Locate the cell with the specified text and output its [x, y] center coordinate. 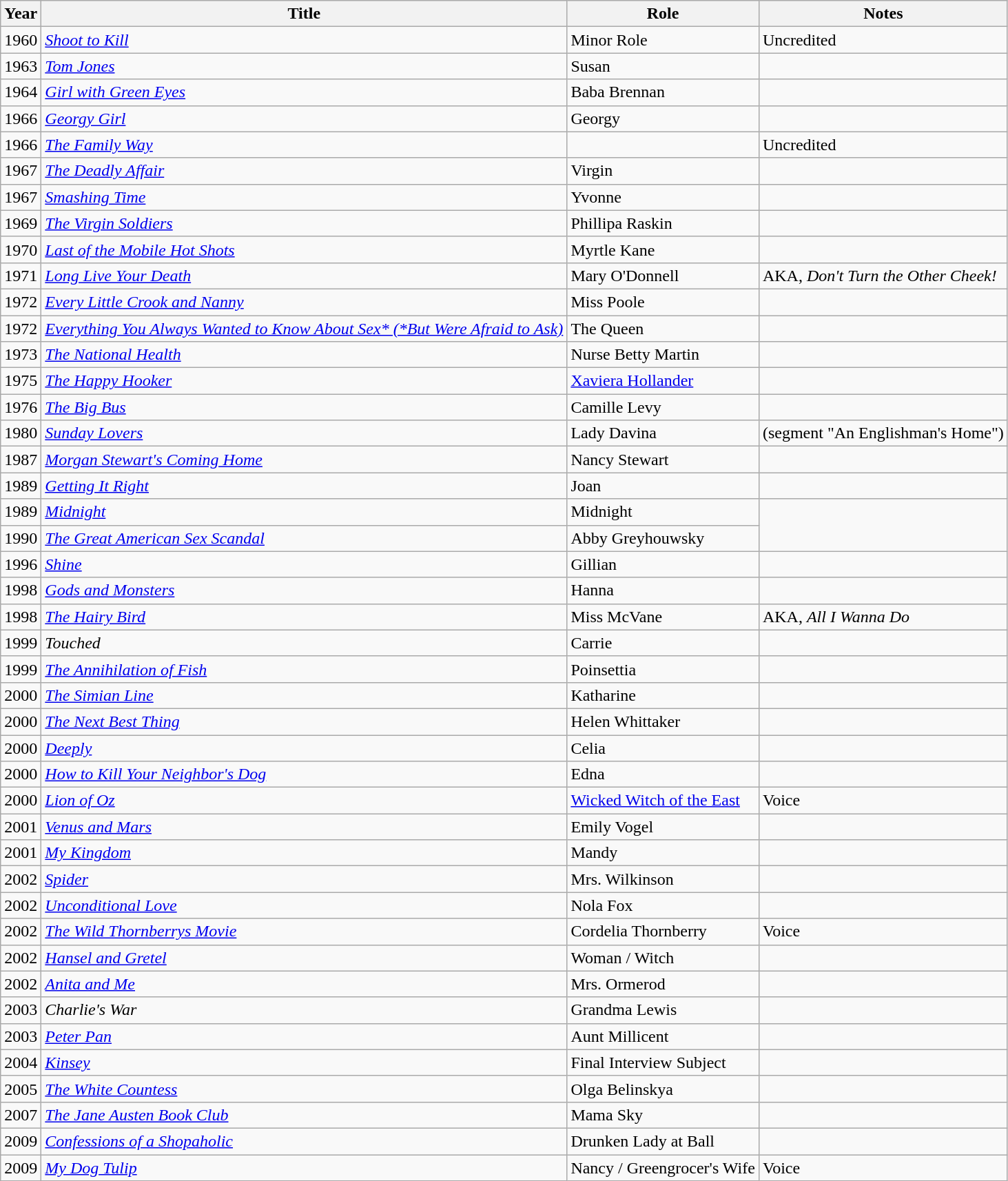
AKA, All I Wanna Do [883, 617]
2004 [21, 1062]
Sunday Lovers [305, 433]
The Hairy Bird [305, 617]
Katharine [663, 695]
1975 [21, 381]
Nancy / Greengrocer's Wife [663, 1168]
Spider [305, 879]
Virgin [663, 171]
Notes [883, 14]
Poinsettia [663, 669]
Shoot to Kill [305, 40]
The Deadly Affair [305, 171]
Joan [663, 486]
Miss Poole [663, 302]
Edna [663, 774]
The Annihilation of Fish [305, 669]
1969 [21, 223]
Confessions of a Shopaholic [305, 1141]
Celia [663, 748]
Lion of Oz [305, 801]
Long Live Your Death [305, 276]
The White Countess [305, 1089]
Lady Davina [663, 433]
1996 [21, 564]
Helen Whittaker [663, 721]
Girl with Green Eyes [305, 92]
Cordelia Thornberry [663, 932]
Nola Fox [663, 905]
Everything You Always Wanted to Know About Sex* (*But Were Afraid to Ask) [305, 329]
The Queen [663, 329]
Final Interview Subject [663, 1062]
Abby Greyhouwsky [663, 538]
The Great American Sex Scandal [305, 538]
The Virgin Soldiers [305, 223]
Aunt Millicent [663, 1036]
1960 [21, 40]
Year [21, 14]
Anita and Me [305, 984]
The National Health [305, 355]
Phillipa Raskin [663, 223]
Tom Jones [305, 66]
The Wild Thornberrys Movie [305, 932]
1963 [21, 66]
Last of the Mobile Hot Shots [305, 249]
Venus and Mars [305, 827]
Myrtle Kane [663, 249]
Mary O'Donnell [663, 276]
My Kingdom [305, 853]
Baba Brennan [663, 92]
Emily Vogel [663, 827]
Every Little Crook and Nanny [305, 302]
1987 [21, 460]
1964 [21, 92]
Smashing Time [305, 197]
Charlie's War [305, 1010]
Deeply [305, 748]
Georgy [663, 119]
Wicked Witch of the East [663, 801]
Peter Pan [305, 1036]
Georgy Girl [305, 119]
Hanna [663, 590]
Minor Role [663, 40]
Camille Levy [663, 407]
Nancy Stewart [663, 460]
The Simian Line [305, 695]
Drunken Lady at Ball [663, 1141]
Touched [305, 643]
Mrs. Ormerod [663, 984]
2005 [21, 1089]
Role [663, 14]
Miss McVane [663, 617]
Morgan Stewart's Coming Home [305, 460]
Woman / Witch [663, 958]
Yvonne [663, 197]
The Jane Austen Book Club [305, 1115]
Shine [305, 564]
My Dog Tulip [305, 1168]
Xaviera Hollander [663, 381]
Olga Belinskya [663, 1089]
1976 [21, 407]
Unconditional Love [305, 905]
Gods and Monsters [305, 590]
1971 [21, 276]
The Big Bus [305, 407]
Grandma Lewis [663, 1010]
The Next Best Thing [305, 721]
The Happy Hooker [305, 381]
Getting It Right [305, 486]
AKA, Don't Turn the Other Cheek! [883, 276]
Kinsey [305, 1062]
Susan [663, 66]
2007 [21, 1115]
1990 [21, 538]
1973 [21, 355]
Title [305, 14]
Mama Sky [663, 1115]
Gillian [663, 564]
Nurse Betty Martin [663, 355]
1980 [21, 433]
Carrie [663, 643]
(segment "An Englishman's Home") [883, 433]
How to Kill Your Neighbor's Dog [305, 774]
Mandy [663, 853]
1970 [21, 249]
The Family Way [305, 145]
Hansel and Gretel [305, 958]
Mrs. Wilkinson [663, 879]
